Search for the cell housing the specified text and yield its (X, Y) center coordinate. 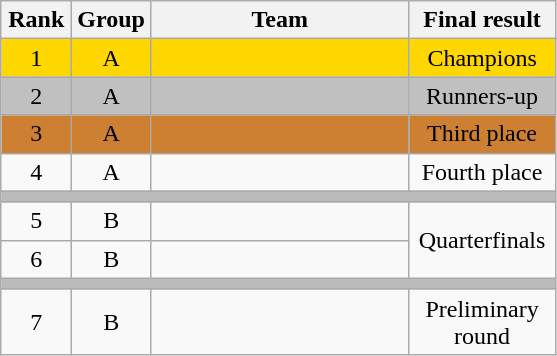
3 (36, 134)
2 (36, 96)
Champions (482, 58)
4 (36, 172)
Group (112, 20)
Final result (482, 20)
7 (36, 322)
Preliminary round (482, 322)
Fourth place (482, 172)
6 (36, 259)
Rank (36, 20)
5 (36, 221)
1 (36, 58)
Third place (482, 134)
Team (280, 20)
Quarterfinals (482, 240)
Runners-up (482, 96)
